Provide the [x, y] coordinate of the cell's center where the given text is located.  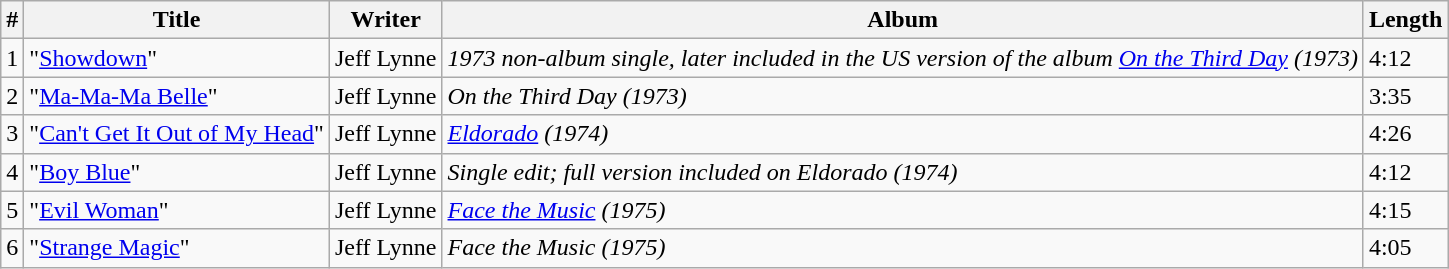
1973 non-album single, later included in the US version of the album On the Third Day (1973) [902, 58]
5 [12, 210]
6 [12, 248]
"Can't Get It Out of My Head" [177, 134]
On the Third Day (1973) [902, 96]
Single edit; full version included on Eldorado (1974) [902, 172]
4:15 [1405, 210]
3 [12, 134]
Eldorado (1974) [902, 134]
2 [12, 96]
# [12, 20]
"Ma-Ma-Ma Belle" [177, 96]
Length [1405, 20]
3:35 [1405, 96]
"Boy Blue" [177, 172]
Title [177, 20]
"Showdown" [177, 58]
"Strange Magic" [177, 248]
Album [902, 20]
4:26 [1405, 134]
"Evil Woman" [177, 210]
1 [12, 58]
4:05 [1405, 248]
Writer [386, 20]
4 [12, 172]
